From the cell containing the given text, extract its center point as (x, y) coordinate. 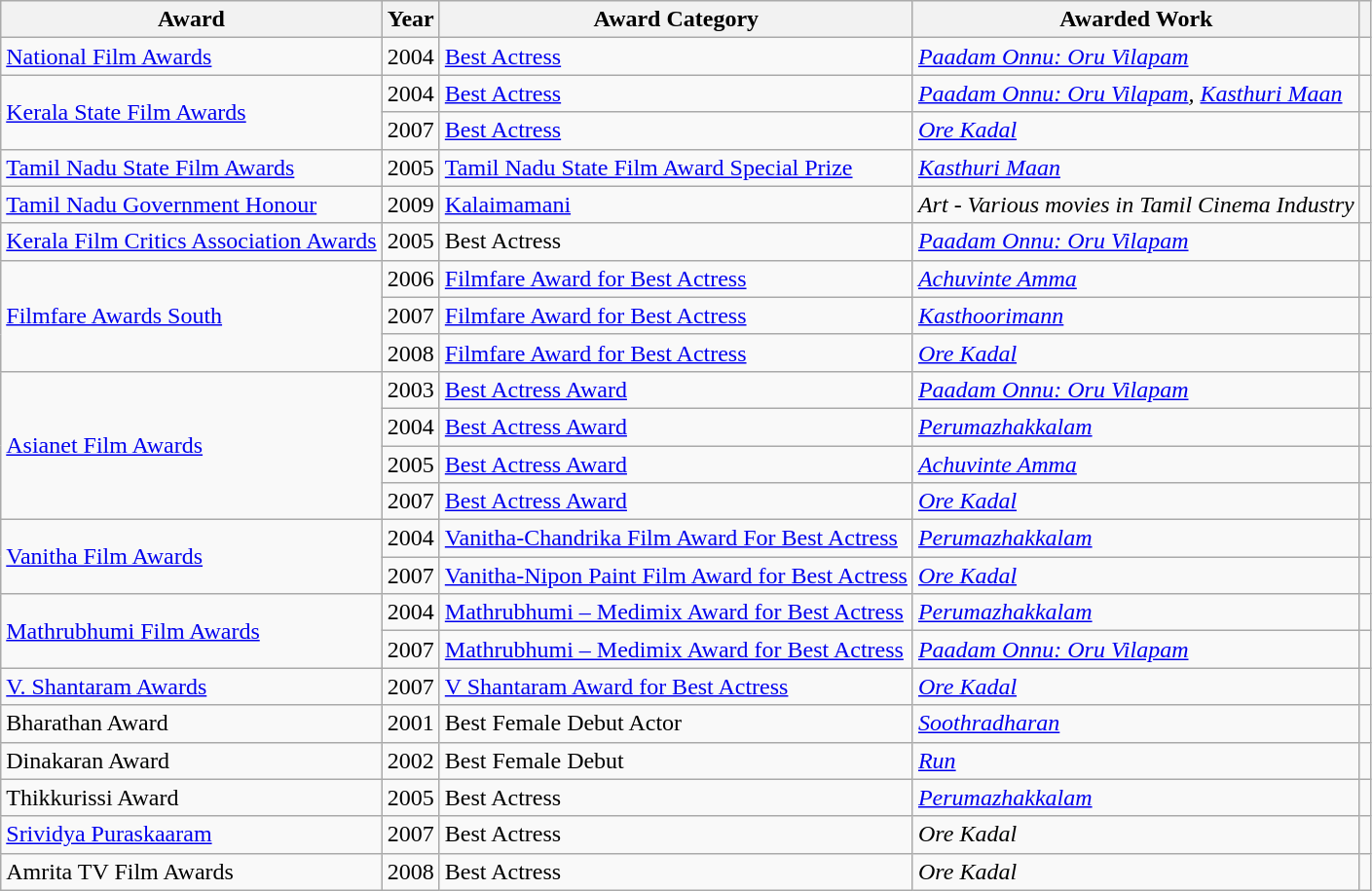
Tamil Nadu Government Honour (191, 204)
Year (411, 19)
Tamil Nadu State Film Awards (191, 167)
Run (1135, 761)
Soothradharan (1135, 724)
V Shantaram Award for Best Actress (676, 687)
Tamil Nadu State Film Award Special Prize (676, 167)
Bharathan Award (191, 724)
Kerala State Film Awards (191, 112)
Paadam Onnu: Oru Vilapam, Kasthuri Maan (1135, 93)
Srividya Puraskaaram (191, 835)
2003 (411, 390)
2006 (411, 278)
2009 (411, 204)
Best Female Debut (676, 761)
Dinakaran Award (191, 761)
Award (191, 19)
V. Shantaram Awards (191, 687)
Amrita TV Film Awards (191, 872)
Kerala Film Critics Association Awards (191, 241)
Art - Various movies in Tamil Cinema Industry (1135, 204)
2002 (411, 761)
Kalaimamani (676, 204)
Vanitha-Chandrika Film Award For Best Actress (676, 538)
Thikkurissi Award (191, 798)
Kasthuri Maan (1135, 167)
Vanitha-Nipon Paint Film Award for Best Actress (676, 575)
Mathrubhumi Film Awards (191, 631)
Best Female Debut Actor (676, 724)
Filmfare Awards South (191, 316)
National Film Awards (191, 56)
Vanitha Film Awards (191, 557)
Asianet Film Awards (191, 445)
Award Category (676, 19)
Awarded Work (1135, 19)
2001 (411, 724)
Kasthoorimann (1135, 316)
